Provide the [X, Y] coordinate of the cell's center where the given text is located.  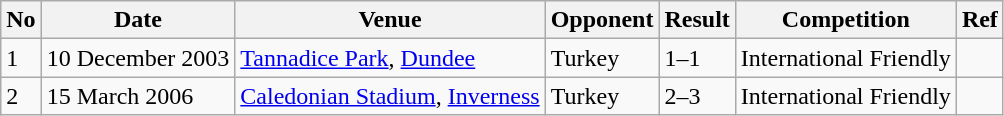
Date [138, 20]
Venue [390, 20]
Ref [980, 20]
2 [21, 96]
10 December 2003 [138, 58]
Tannadice Park, Dundee [390, 58]
2–3 [697, 96]
Opponent [602, 20]
15 March 2006 [138, 96]
Caledonian Stadium, Inverness [390, 96]
1 [21, 58]
Competition [846, 20]
No [21, 20]
1–1 [697, 58]
Result [697, 20]
